For the text-containing cell, return its midpoint in (X, Y) coordinate format. 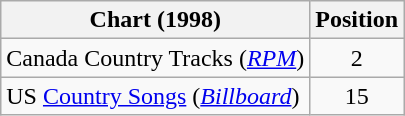
Chart (1998) (156, 20)
US Country Songs (Billboard) (156, 96)
Canada Country Tracks (RPM) (156, 58)
15 (357, 96)
2 (357, 58)
Position (357, 20)
